Detect which cell encompasses the target text, then output its [X, Y] center coordinate. 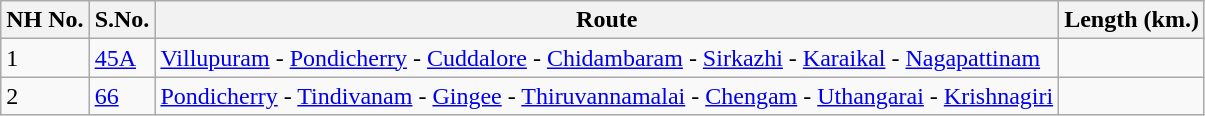
2 [45, 96]
Villupuram - Pondicherry - Cuddalore - Chidambaram - Sirkazhi - Karaikal - Nagapattinam [607, 58]
S.No. [122, 20]
66 [122, 96]
45A [122, 58]
Pondicherry - Tindivanam - Gingee - Thiruvannamalai - Chengam - Uthangarai - Krishnagiri [607, 96]
Route [607, 20]
NH No. [45, 20]
1 [45, 58]
Length (km.) [1132, 20]
